Determine the (x, y) coordinate at the center of the cell enclosing the given text.  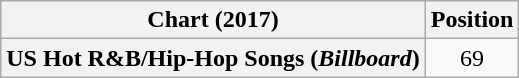
US Hot R&B/Hip-Hop Songs (Billboard) (213, 58)
Chart (2017) (213, 20)
69 (472, 58)
Position (472, 20)
